Detect which cell encompasses the target text, then output its [x, y] center coordinate. 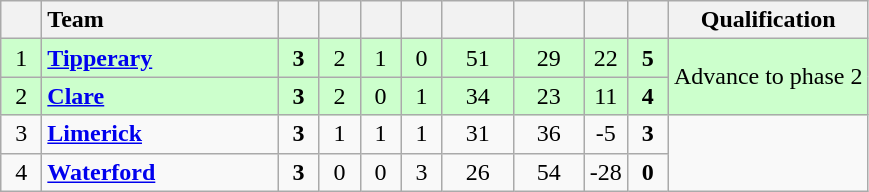
Waterford [160, 172]
51 [478, 58]
Team [160, 20]
Limerick [160, 134]
Advance to phase 2 [768, 77]
-28 [606, 172]
Tipperary [160, 58]
29 [548, 58]
22 [606, 58]
23 [548, 96]
Qualification [768, 20]
11 [606, 96]
54 [548, 172]
Clare [160, 96]
26 [478, 172]
36 [548, 134]
-5 [606, 134]
31 [478, 134]
5 [648, 58]
34 [478, 96]
